Output the (x, y) coordinate of the center of the cell containing the given text.  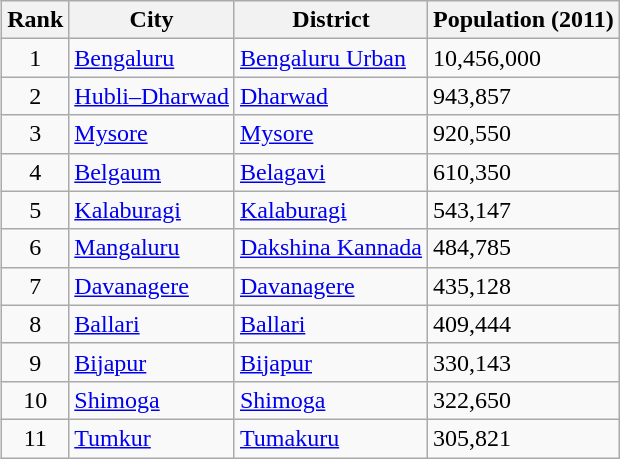
322,650 (523, 400)
435,128 (523, 286)
Belagavi (330, 172)
5 (36, 210)
543,147 (523, 210)
Belgaum (152, 172)
Rank (36, 20)
City (152, 20)
Tumakuru (330, 438)
330,143 (523, 362)
610,350 (523, 172)
11 (36, 438)
Dharwad (330, 96)
3 (36, 134)
943,857 (523, 96)
409,444 (523, 324)
4 (36, 172)
Dakshina Kannada (330, 248)
Bengaluru Urban (330, 58)
484,785 (523, 248)
Tumkur (152, 438)
305,821 (523, 438)
Hubli–Dharwad (152, 96)
District (330, 20)
9 (36, 362)
Population (2011) (523, 20)
8 (36, 324)
1 (36, 58)
Bengaluru (152, 58)
7 (36, 286)
2 (36, 96)
6 (36, 248)
Mangaluru (152, 248)
920,550 (523, 134)
10 (36, 400)
10,456,000 (523, 58)
